Return the [x, y] coordinate for the center point of the cell that contains the specified text.  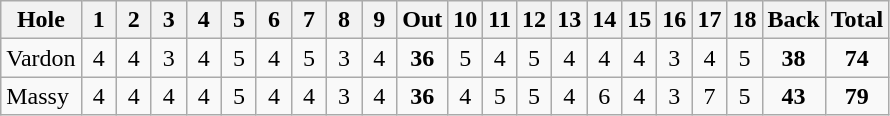
15 [640, 20]
14 [604, 20]
Hole [41, 20]
18 [744, 20]
17 [710, 20]
Massy [41, 96]
38 [794, 58]
9 [380, 20]
12 [534, 20]
1 [98, 20]
74 [857, 58]
8 [344, 20]
Out [422, 20]
2 [134, 20]
Vardon [41, 58]
10 [466, 20]
11 [500, 20]
16 [674, 20]
79 [857, 96]
Back [794, 20]
Total [857, 20]
43 [794, 96]
13 [570, 20]
